Return the (X, Y) coordinate for the center point of the cell that contains the specified text.  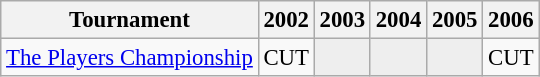
2004 (398, 20)
2006 (511, 20)
2003 (342, 20)
The Players Championship (130, 58)
2002 (286, 20)
2005 (455, 20)
Tournament (130, 20)
